Output the (x, y) coordinate of the center of the cell containing the given text.  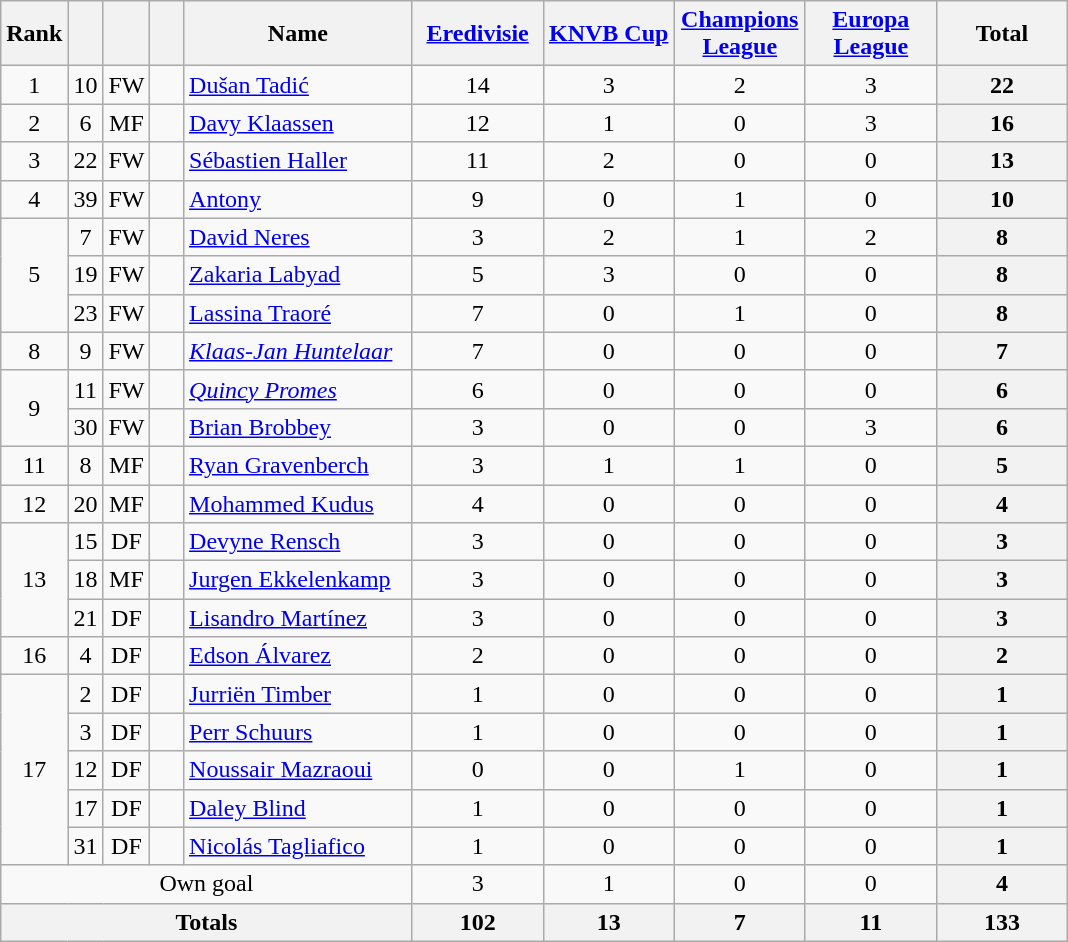
Europa League (870, 34)
30 (86, 427)
David Neres (298, 237)
31 (86, 846)
Totals (206, 922)
Jurriën Timber (298, 694)
Ryan Gravenberch (298, 465)
Lisandro Martínez (298, 618)
Brian Brobbey (298, 427)
Zakaria Labyad (298, 275)
Antony (298, 199)
20 (86, 503)
Rank (34, 34)
Champions League (740, 34)
Lassina Traoré (298, 313)
Eredivisie (478, 34)
18 (86, 580)
Quincy Promes (298, 389)
Mohammed Kudus (298, 503)
14 (478, 85)
Jurgen Ekkelenkamp (298, 580)
Name (298, 34)
Nicolás Tagliafico (298, 846)
Daley Blind (298, 808)
102 (478, 922)
Dušan Tadić (298, 85)
Davy Klaassen (298, 123)
Sébastien Haller (298, 161)
Devyne Rensch (298, 542)
133 (1002, 922)
Total (1002, 34)
Noussair Mazraoui (298, 770)
Own goal (206, 884)
KNVB Cup (608, 34)
39 (86, 199)
23 (86, 313)
Klaas-Jan Huntelaar (298, 351)
21 (86, 618)
Perr Schuurs (298, 732)
Edson Álvarez (298, 656)
19 (86, 275)
15 (86, 542)
